Extract the [X, Y] coordinate from the center of the cell holding the provided text.  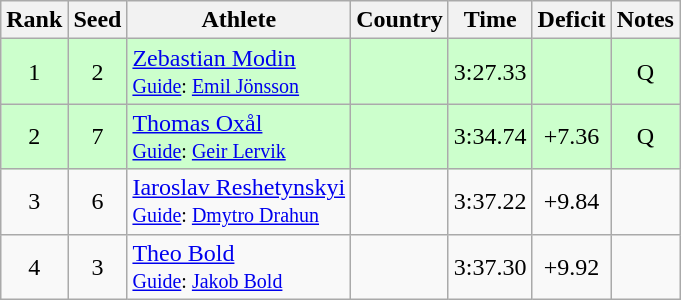
Theo BoldGuide: Jakob Bold [239, 266]
1 [34, 72]
Deficit [572, 20]
Time [490, 20]
Zebastian ModinGuide: Emil Jönsson [239, 72]
7 [98, 136]
4 [34, 266]
Notes [645, 20]
Seed [98, 20]
+9.84 [572, 202]
Athlete [239, 20]
3:37.30 [490, 266]
3:34.74 [490, 136]
3:27.33 [490, 72]
Iaroslav ReshetynskyiGuide: Dmytro Drahun [239, 202]
Rank [34, 20]
Thomas OxålGuide: Geir Lervik [239, 136]
3:37.22 [490, 202]
+9.92 [572, 266]
6 [98, 202]
+7.36 [572, 136]
Country [400, 20]
